Identify which cell holds the provided text, then report its (x, y) central coordinate. 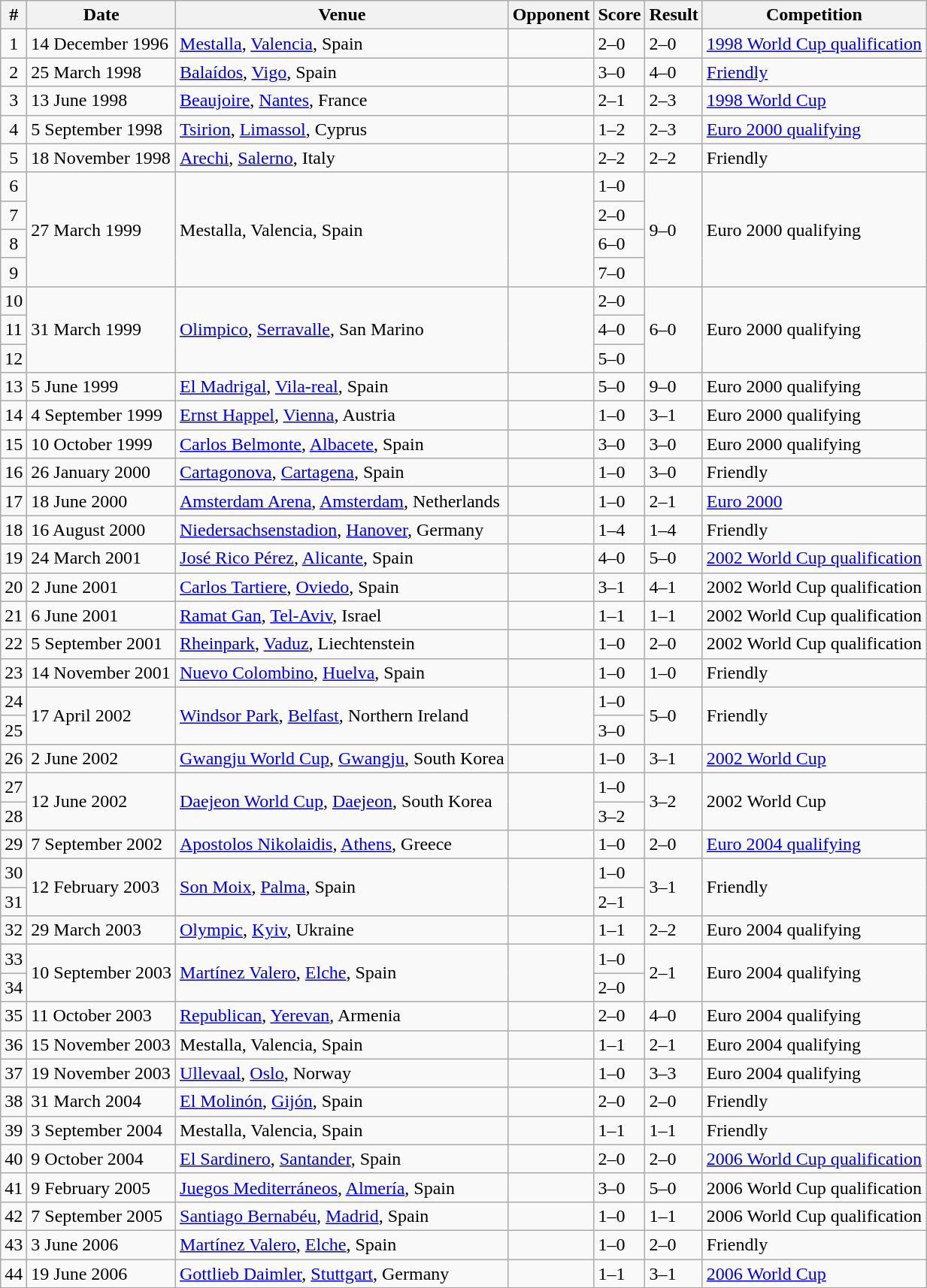
43 (14, 1244)
12 June 2002 (101, 801)
Carlos Tartiere, Oviedo, Spain (343, 587)
Opponent (551, 15)
12 February 2003 (101, 887)
24 March 2001 (101, 558)
18 November 1998 (101, 158)
Daejeon World Cup, Daejeon, South Korea (343, 801)
22 (14, 644)
31 March 1999 (101, 329)
31 (14, 902)
15 November 2003 (101, 1045)
24 (14, 701)
Balaídos, Vigo, Spain (343, 72)
34 (14, 987)
33 (14, 959)
26 January 2000 (101, 473)
El Madrigal, Vila-real, Spain (343, 387)
Date (101, 15)
40 (14, 1159)
30 (14, 873)
9 (14, 272)
Nuevo Colombino, Huelva, Spain (343, 673)
3 June 2006 (101, 1244)
4–1 (674, 587)
6 (14, 186)
31 March 2004 (101, 1102)
14 December 1996 (101, 44)
5 September 1998 (101, 129)
42 (14, 1216)
Rheinpark, Vaduz, Liechtenstein (343, 644)
19 November 2003 (101, 1073)
Apostolos Nikolaidis, Athens, Greece (343, 845)
14 (14, 416)
19 (14, 558)
13 (14, 387)
El Molinón, Gijón, Spain (343, 1102)
25 March 1998 (101, 72)
2 June 2002 (101, 758)
37 (14, 1073)
6 June 2001 (101, 615)
9 October 2004 (101, 1159)
9 February 2005 (101, 1187)
Niedersachsenstadion, Hanover, Germany (343, 530)
2006 World Cup (813, 1274)
10 September 2003 (101, 973)
Competition (813, 15)
1–2 (620, 129)
El Sardinero, Santander, Spain (343, 1159)
16 (14, 473)
Gwangju World Cup, Gwangju, South Korea (343, 758)
26 (14, 758)
15 (14, 444)
Ullevaal, Oslo, Norway (343, 1073)
Son Moix, Palma, Spain (343, 887)
38 (14, 1102)
Beaujoire, Nantes, France (343, 101)
Ernst Happel, Vienna, Austria (343, 416)
Result (674, 15)
17 (14, 501)
3 September 2004 (101, 1130)
29 (14, 845)
5 September 2001 (101, 644)
32 (14, 930)
44 (14, 1274)
10 (14, 301)
2 (14, 72)
Venue (343, 15)
12 (14, 358)
17 April 2002 (101, 715)
8 (14, 243)
10 October 1999 (101, 444)
1 (14, 44)
3 (14, 101)
# (14, 15)
21 (14, 615)
29 March 2003 (101, 930)
27 (14, 787)
20 (14, 587)
7–0 (620, 272)
2 June 2001 (101, 587)
Amsterdam Arena, Amsterdam, Netherlands (343, 501)
Ramat Gan, Tel-Aviv, Israel (343, 615)
7 September 2005 (101, 1216)
Republican, Yerevan, Armenia (343, 1016)
Windsor Park, Belfast, Northern Ireland (343, 715)
Score (620, 15)
36 (14, 1045)
7 (14, 215)
1998 World Cup (813, 101)
Olimpico, Serravalle, San Marino (343, 329)
18 (14, 530)
35 (14, 1016)
4 September 1999 (101, 416)
11 October 2003 (101, 1016)
16 August 2000 (101, 530)
13 June 1998 (101, 101)
27 March 1999 (101, 229)
5 June 1999 (101, 387)
41 (14, 1187)
1998 World Cup qualification (813, 44)
7 September 2002 (101, 845)
18 June 2000 (101, 501)
28 (14, 815)
3–3 (674, 1073)
José Rico Pérez, Alicante, Spain (343, 558)
14 November 2001 (101, 673)
Arechi, Salerno, Italy (343, 158)
11 (14, 329)
19 June 2006 (101, 1274)
Euro 2000 (813, 501)
Gottlieb Daimler, Stuttgart, Germany (343, 1274)
Olympic, Kyiv, Ukraine (343, 930)
39 (14, 1130)
23 (14, 673)
Carlos Belmonte, Albacete, Spain (343, 444)
4 (14, 129)
5 (14, 158)
Santiago Bernabéu, Madrid, Spain (343, 1216)
Tsirion, Limassol, Cyprus (343, 129)
Juegos Mediterráneos, Almería, Spain (343, 1187)
Cartagonova, Cartagena, Spain (343, 473)
25 (14, 730)
